Scan for the cell matching the given text and deliver its [x, y] coordinate at center. 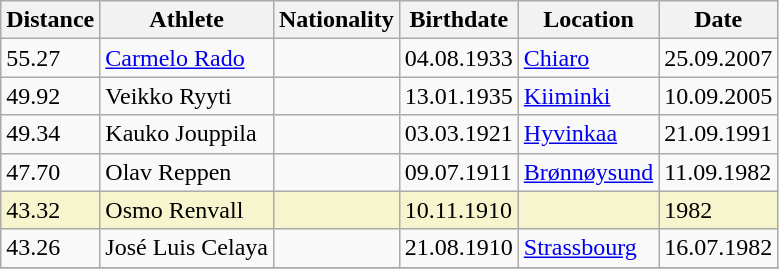
Kauko Jouppila [187, 134]
Carmelo Rado [187, 58]
Birthdate [458, 20]
Athlete [187, 20]
04.08.1933 [458, 58]
José Luis Celaya [187, 248]
Kiiminki [588, 96]
43.32 [50, 210]
Date [718, 20]
Olav Reppen [187, 172]
47.70 [50, 172]
09.07.1911 [458, 172]
Location [588, 20]
Brønnøysund [588, 172]
49.92 [50, 96]
03.03.1921 [458, 134]
10.11.1910 [458, 210]
Nationality [336, 20]
13.01.1935 [458, 96]
10.09.2005 [718, 96]
25.09.2007 [718, 58]
Hyvinkaa [588, 134]
11.09.1982 [718, 172]
Veikko Ryyti [187, 96]
Osmo Renvall [187, 210]
Chiaro [588, 58]
43.26 [50, 248]
21.08.1910 [458, 248]
Distance [50, 20]
49.34 [50, 134]
55.27 [50, 58]
16.07.1982 [718, 248]
21.09.1991 [718, 134]
Strassbourg [588, 248]
1982 [718, 210]
